Capture the cell that displays the provided text and extract its (X, Y) central coordinate. 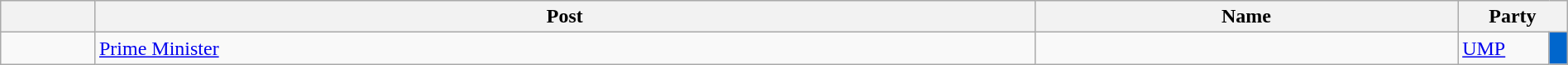
Post (564, 17)
Prime Minister (564, 48)
Party (1513, 17)
Name (1246, 17)
UMP (1503, 48)
